Detect which cell encompasses the target text, then output its (x, y) center coordinate. 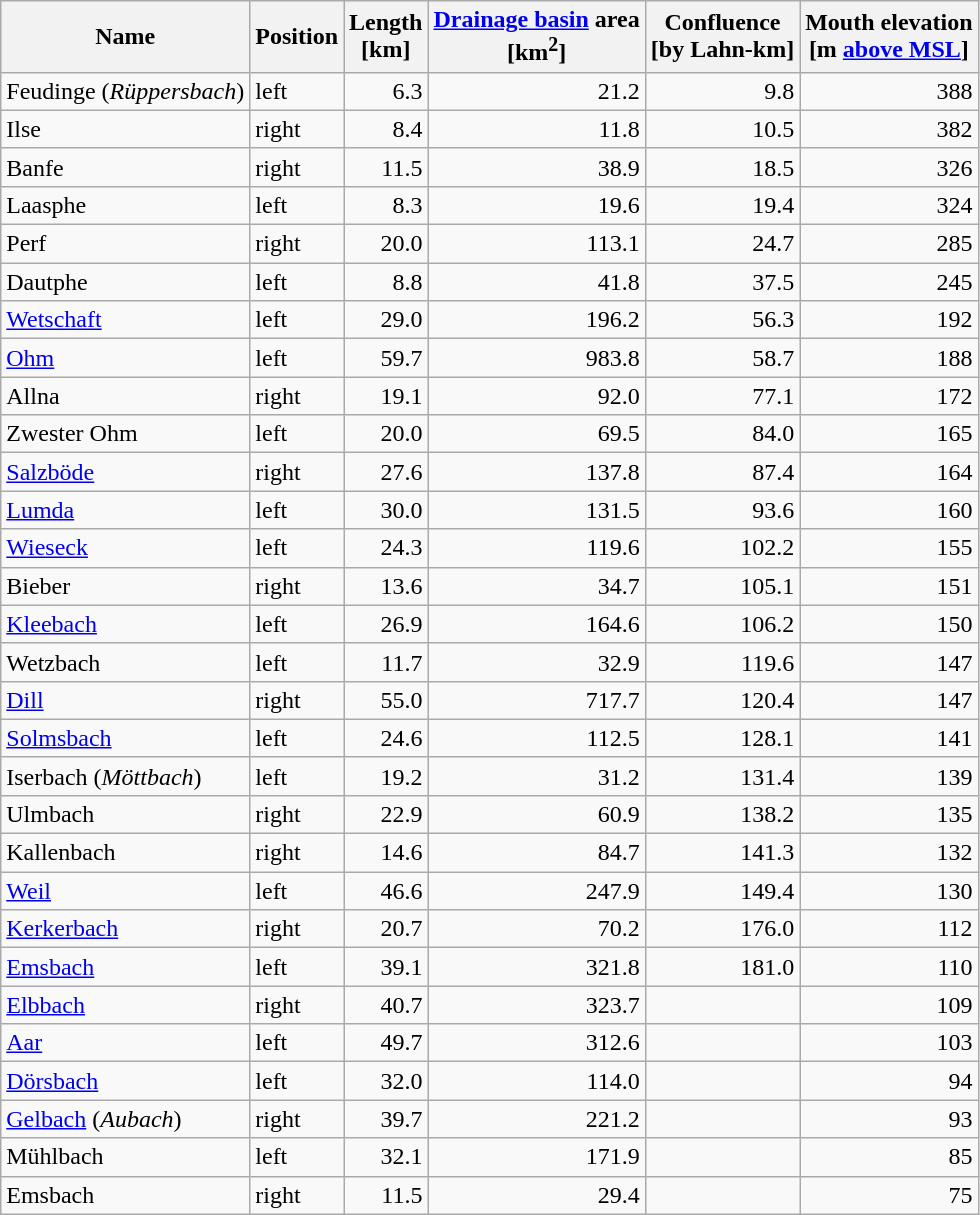
106.2 (722, 624)
Banfe (126, 167)
29.4 (536, 1195)
164.6 (536, 624)
192 (889, 320)
92.0 (536, 396)
11.8 (536, 129)
Salzböde (126, 472)
176.0 (722, 929)
172 (889, 396)
41.8 (536, 282)
324 (889, 205)
109 (889, 1005)
84.0 (722, 434)
120.4 (722, 700)
26.9 (386, 624)
31.2 (536, 776)
Drainage basin area[km2] (536, 37)
128.1 (722, 738)
141 (889, 738)
160 (889, 510)
Bieber (126, 586)
19.4 (722, 205)
149.4 (722, 891)
Kleebach (126, 624)
Mouth elevation[m above MSL] (889, 37)
245 (889, 282)
Ulmbach (126, 814)
382 (889, 129)
Dill (126, 700)
Wetzbach (126, 662)
70.2 (536, 929)
321.8 (536, 967)
94 (889, 1081)
9.8 (722, 91)
19.1 (386, 396)
19.6 (536, 205)
29.0 (386, 320)
38.9 (536, 167)
Ohm (126, 358)
8.3 (386, 205)
141.3 (722, 853)
87.4 (722, 472)
49.7 (386, 1043)
8.8 (386, 282)
131.5 (536, 510)
46.6 (386, 891)
Wetschaft (126, 320)
24.7 (722, 244)
40.7 (386, 1005)
60.9 (536, 814)
131.4 (722, 776)
Feudinge (Rüppersbach) (126, 91)
13.6 (386, 586)
221.2 (536, 1119)
171.9 (536, 1157)
Aar (126, 1043)
130 (889, 891)
11.7 (386, 662)
8.4 (386, 129)
77.1 (722, 396)
Wieseck (126, 548)
Solmsbach (126, 738)
21.2 (536, 91)
Dautphe (126, 282)
30.0 (386, 510)
285 (889, 244)
165 (889, 434)
34.7 (536, 586)
Zwester Ohm (126, 434)
75 (889, 1195)
22.9 (386, 814)
312.6 (536, 1043)
139 (889, 776)
137.8 (536, 472)
39.7 (386, 1119)
93 (889, 1119)
196.2 (536, 320)
Dörsbach (126, 1081)
105.1 (722, 586)
Kallenbach (126, 853)
112 (889, 929)
114.0 (536, 1081)
Laasphe (126, 205)
18.5 (722, 167)
Length[km] (386, 37)
138.2 (722, 814)
93.6 (722, 510)
155 (889, 548)
135 (889, 814)
164 (889, 472)
10.5 (722, 129)
14.6 (386, 853)
Elbbach (126, 1005)
56.3 (722, 320)
Confluence[by Lahn-km] (722, 37)
59.7 (386, 358)
27.6 (386, 472)
6.3 (386, 91)
102.2 (722, 548)
150 (889, 624)
Weil (126, 891)
32.9 (536, 662)
32.0 (386, 1081)
32.1 (386, 1157)
Name (126, 37)
Allna (126, 396)
Iserbach (Möttbach) (126, 776)
58.7 (722, 358)
Kerkerbach (126, 929)
323.7 (536, 1005)
19.2 (386, 776)
39.1 (386, 967)
55.0 (386, 700)
84.7 (536, 853)
110 (889, 967)
247.9 (536, 891)
181.0 (722, 967)
Ilse (126, 129)
113.1 (536, 244)
983.8 (536, 358)
Mühlbach (126, 1157)
132 (889, 853)
Lumda (126, 510)
188 (889, 358)
717.7 (536, 700)
103 (889, 1043)
Gelbach (Aubach) (126, 1119)
Perf (126, 244)
37.5 (722, 282)
388 (889, 91)
20.7 (386, 929)
24.3 (386, 548)
151 (889, 586)
24.6 (386, 738)
326 (889, 167)
Position (297, 37)
69.5 (536, 434)
112.5 (536, 738)
85 (889, 1157)
